Pinpoint the cell where the given text exists, returning its (x, y) midpoint coordinate. 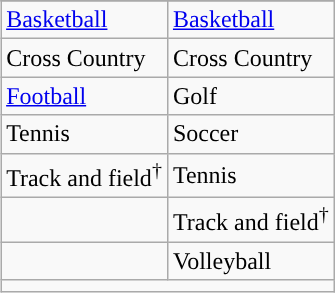
Golf (250, 96)
Football (84, 96)
Volleyball (250, 261)
Soccer (250, 134)
